Determine the (X, Y) coordinate at the center of the cell enclosing the given text.  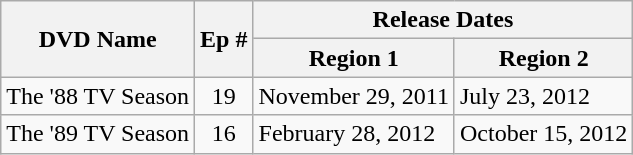
October 15, 2012 (543, 134)
16 (224, 134)
The '88 TV Season (98, 96)
Release Dates (443, 20)
February 28, 2012 (354, 134)
Region 2 (543, 58)
Ep # (224, 39)
November 29, 2011 (354, 96)
July 23, 2012 (543, 96)
DVD Name (98, 39)
The '89 TV Season (98, 134)
19 (224, 96)
Region 1 (354, 58)
